Find where the given text appears and provide that cell's center as (x, y) coordinate. 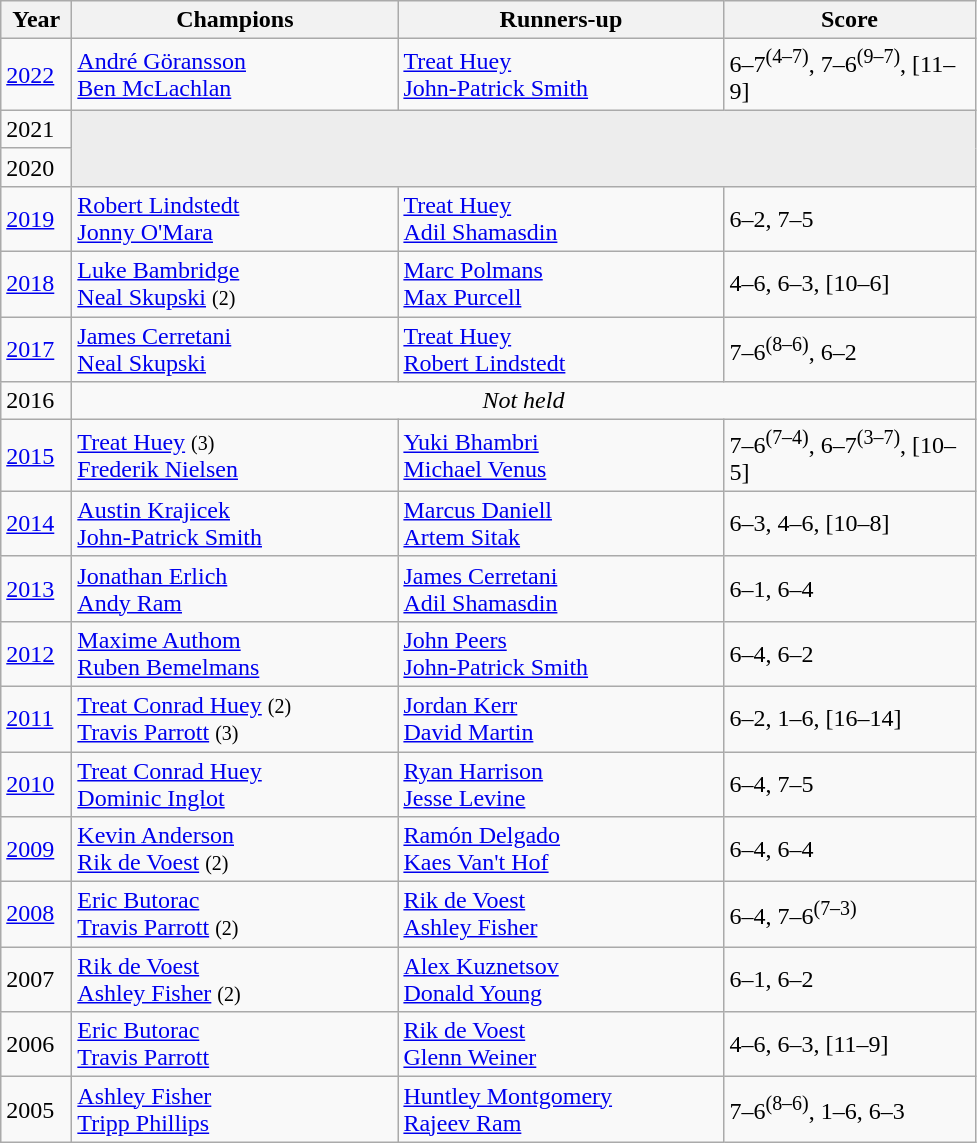
2009 (36, 850)
Treat Conrad Huey (2) Travis Parrott (3) (235, 718)
Marc Polmans Max Purcell (561, 284)
6–2, 1–6, [16–14] (850, 718)
Jordan Kerr David Martin (561, 718)
Year (36, 20)
7–6(7–4), 6–7(3–7), [10–5] (850, 456)
2020 (36, 167)
6–3, 4–6, [10–8] (850, 524)
2021 (36, 129)
2019 (36, 218)
Treat Huey Adil Shamasdin (561, 218)
James Cerretani Neal Skupski (235, 350)
2005 (36, 1110)
Marcus Daniell Artem Sitak (561, 524)
6–1, 6–4 (850, 588)
2017 (36, 350)
Ryan Harrison Jesse Levine (561, 784)
André Göransson Ben McLachlan (235, 75)
Huntley Montgomery Rajeev Ram (561, 1110)
6–4, 7–5 (850, 784)
2010 (36, 784)
Maxime Authom Ruben Bemelmans (235, 654)
2012 (36, 654)
2008 (36, 914)
4–6, 6–3, [11–9] (850, 1044)
Jonathan Erlich Andy Ram (235, 588)
Luke Bambridge Neal Skupski (2) (235, 284)
Treat Conrad Huey Dominic Inglot (235, 784)
Rik de Voest Ashley Fisher (2) (235, 980)
6–2, 7–5 (850, 218)
2022 (36, 75)
Austin Krajicek John-Patrick Smith (235, 524)
7–6(8–6), 6–2 (850, 350)
Rik de Voest Glenn Weiner (561, 1044)
Score (850, 20)
2018 (36, 284)
6–7(4–7), 7–6(9–7), [11–9] (850, 75)
Robert Lindstedt Jonny O'Mara (235, 218)
4–6, 6–3, [10–6] (850, 284)
Alex Kuznetsov Donald Young (561, 980)
2011 (36, 718)
6–4, 6–2 (850, 654)
Not held (524, 401)
John Peers John-Patrick Smith (561, 654)
7–6(8–6), 1–6, 6–3 (850, 1110)
2016 (36, 401)
2014 (36, 524)
6–1, 6–2 (850, 980)
Eric Butorac Travis Parrott (235, 1044)
Kevin Anderson Rik de Voest (2) (235, 850)
Runners-up (561, 20)
Champions (235, 20)
2006 (36, 1044)
Treat Huey John-Patrick Smith (561, 75)
Ramón Delgado Kaes Van't Hof (561, 850)
Ashley Fisher Tripp Phillips (235, 1110)
6–4, 6–4 (850, 850)
2013 (36, 588)
Treat Huey (3) Frederik Nielsen (235, 456)
Rik de Voest Ashley Fisher (561, 914)
Eric Butorac Travis Parrott (2) (235, 914)
James Cerretani Adil Shamasdin (561, 588)
2015 (36, 456)
Treat Huey Robert Lindstedt (561, 350)
2007 (36, 980)
6–4, 7–6(7–3) (850, 914)
Yuki Bhambri Michael Venus (561, 456)
